Scan for the cell matching the given text and deliver its (X, Y) coordinate at center. 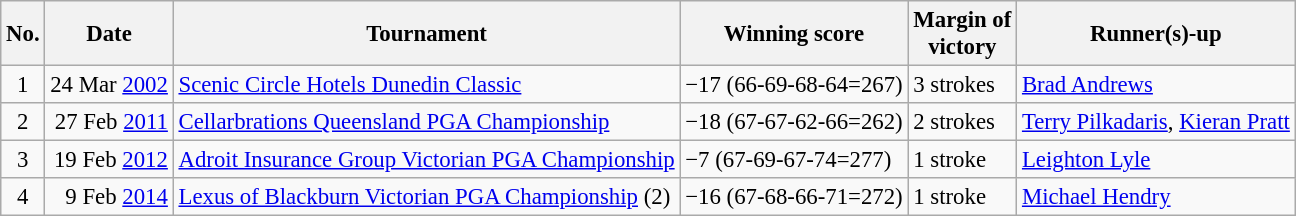
Tournament (426, 34)
Terry Pilkadaris, Kieran Pratt (1156, 122)
Scenic Circle Hotels Dunedin Classic (426, 85)
Winning score (794, 34)
−18 (67-67-62-66=262) (794, 122)
−17 (66-69-68-64=267) (794, 85)
−7 (67-69-67-74=277) (794, 160)
Leighton Lyle (1156, 160)
Lexus of Blackburn Victorian PGA Championship (2) (426, 197)
4 (23, 197)
No. (23, 34)
2 strokes (962, 122)
24 Mar 2002 (109, 85)
Date (109, 34)
Adroit Insurance Group Victorian PGA Championship (426, 160)
9 Feb 2014 (109, 197)
Runner(s)-up (1156, 34)
3 (23, 160)
27 Feb 2011 (109, 122)
Margin ofvictory (962, 34)
2 (23, 122)
19 Feb 2012 (109, 160)
1 (23, 85)
Cellarbrations Queensland PGA Championship (426, 122)
Michael Hendry (1156, 197)
Brad Andrews (1156, 85)
3 strokes (962, 85)
−16 (67-68-66-71=272) (794, 197)
